Capture the cell that displays the provided text and extract its (X, Y) central coordinate. 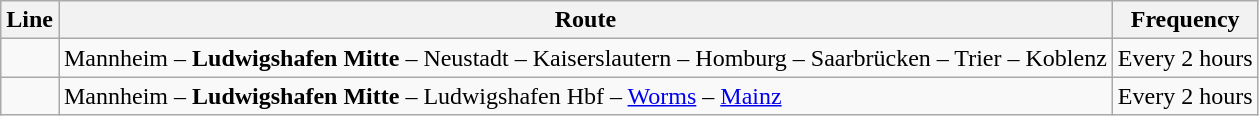
Line (30, 20)
Frequency (1185, 20)
Mannheim – Ludwigshafen Mitte – Ludwigshafen Hbf – Worms – Mainz (585, 96)
Route (585, 20)
Mannheim – Ludwigshafen Mitte – Neustadt – Kaiserslautern – Homburg – Saarbrücken – Trier – Koblenz (585, 58)
